Capture the cell that displays the provided text and extract its (X, Y) central coordinate. 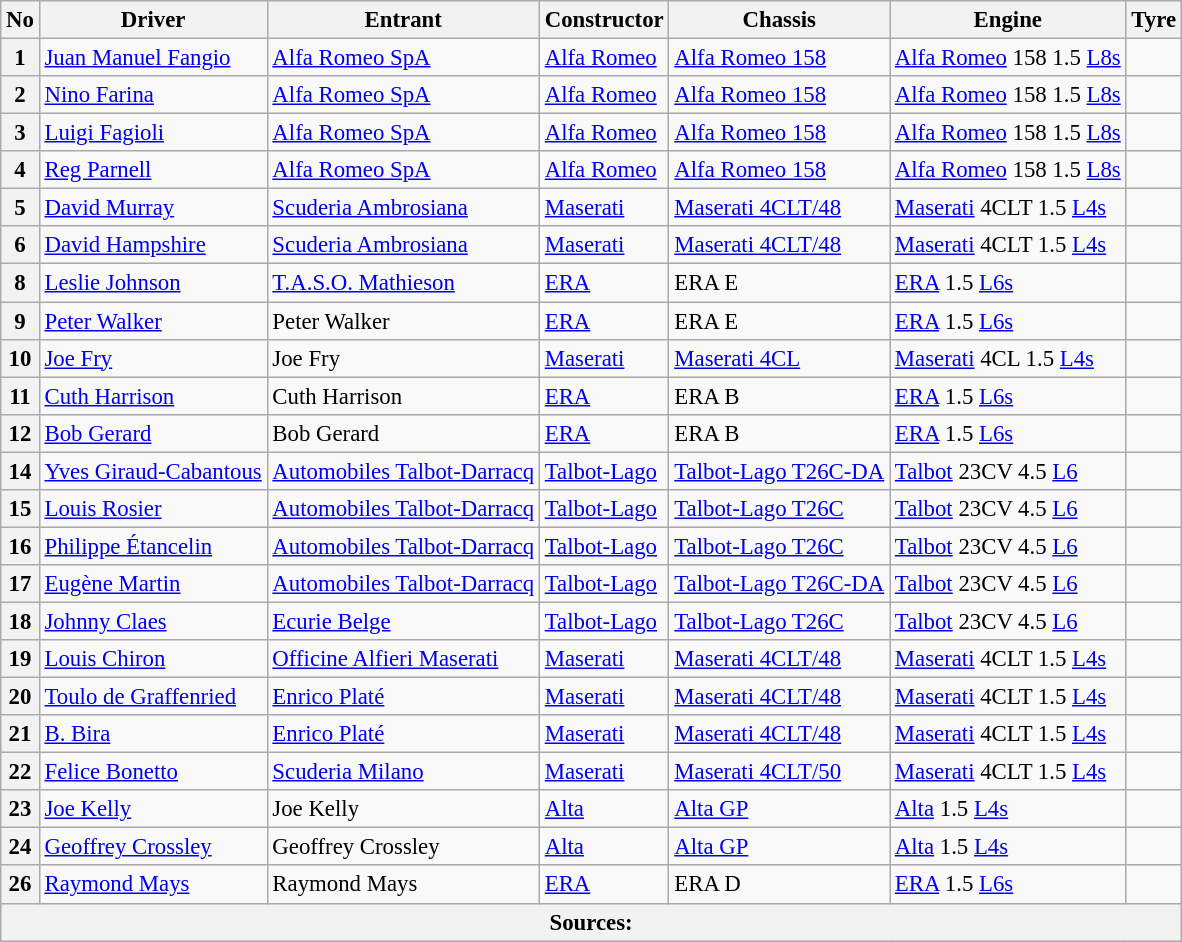
Sources: (592, 922)
14 (20, 471)
6 (20, 245)
8 (20, 283)
22 (20, 772)
Ecurie Belge (403, 621)
David Murray (153, 208)
16 (20, 546)
26 (20, 885)
Officine Alfieri Maserati (403, 659)
Eugène Martin (153, 584)
No (20, 20)
Reg Parnell (153, 170)
3 (20, 133)
18 (20, 621)
5 (20, 208)
Yves Giraud-Cabantous (153, 471)
9 (20, 321)
Louis Rosier (153, 509)
11 (20, 396)
Tyre (1154, 20)
19 (20, 659)
10 (20, 358)
Luigi Fagioli (153, 133)
Driver (153, 20)
Juan Manuel Fangio (153, 58)
24 (20, 847)
23 (20, 809)
Felice Bonetto (153, 772)
Louis Chiron (153, 659)
Chassis (780, 20)
David Hampshire (153, 245)
Toulo de Graffenried (153, 697)
1 (20, 58)
B. Bira (153, 734)
Maserati 4CL (780, 358)
17 (20, 584)
15 (20, 509)
Philippe Étancelin (153, 546)
Leslie Johnson (153, 283)
T.A.S.O. Mathieson (403, 283)
12 (20, 433)
Nino Farina (153, 95)
Constructor (604, 20)
2 (20, 95)
Maserati 4CLT/50 (780, 772)
21 (20, 734)
Maserati 4CL 1.5 L4s (1008, 358)
Engine (1008, 20)
ERA D (780, 885)
Johnny Claes (153, 621)
Scuderia Milano (403, 772)
20 (20, 697)
Entrant (403, 20)
4 (20, 170)
